Return (X, Y) of the center of cell containing provided text 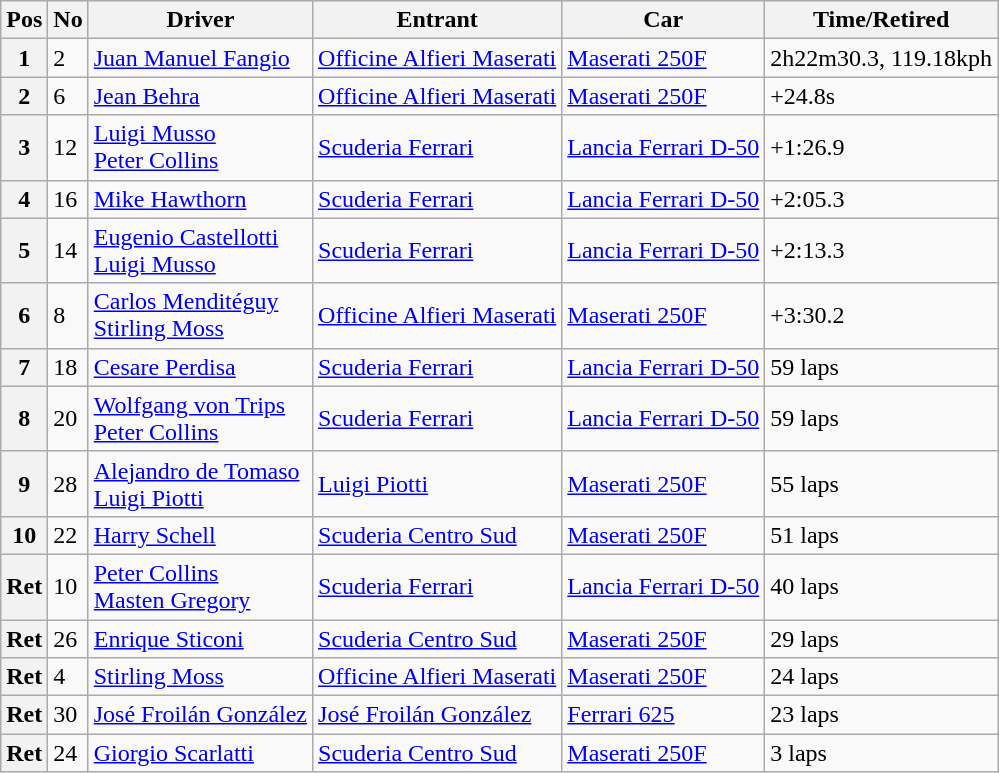
Pos (24, 20)
Luigi Piotti (438, 484)
No (68, 20)
Giorgio Scarlatti (200, 753)
Car (664, 20)
12 (68, 148)
14 (68, 250)
23 laps (882, 715)
30 (68, 715)
Carlos Menditéguy Stirling Moss (200, 316)
51 laps (882, 535)
5 (24, 250)
Ferrari 625 (664, 715)
7 (24, 367)
1 (24, 58)
Harry Schell (200, 535)
28 (68, 484)
22 (68, 535)
Entrant (438, 20)
Alejandro de Tomaso Luigi Piotti (200, 484)
3 (24, 148)
Luigi Musso Peter Collins (200, 148)
18 (68, 367)
Peter Collins Masten Gregory (200, 586)
24 (68, 753)
+3:30.2 (882, 316)
Eugenio Castellotti Luigi Musso (200, 250)
+1:26.9 (882, 148)
+2:05.3 (882, 199)
+24.8s (882, 96)
Time/Retired (882, 20)
3 laps (882, 753)
55 laps (882, 484)
40 laps (882, 586)
Stirling Moss (200, 677)
+2:13.3 (882, 250)
26 (68, 639)
Enrique Sticoni (200, 639)
Driver (200, 20)
9 (24, 484)
24 laps (882, 677)
29 laps (882, 639)
16 (68, 199)
Jean Behra (200, 96)
20 (68, 418)
Juan Manuel Fangio (200, 58)
Wolfgang von Trips Peter Collins (200, 418)
Mike Hawthorn (200, 199)
2h22m30.3, 119.18kph (882, 58)
Cesare Perdisa (200, 367)
